For the text-containing cell, return its midpoint in (x, y) coordinate format. 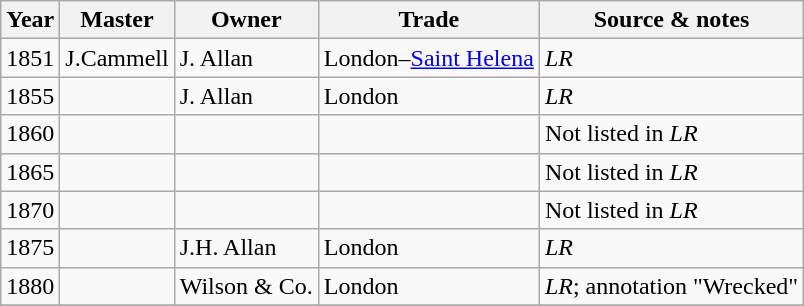
Trade (428, 20)
J.H. Allan (246, 248)
LR; annotation "Wrecked" (671, 286)
J.Cammell (117, 58)
Master (117, 20)
Year (30, 20)
London–Saint Helena (428, 58)
1870 (30, 210)
1865 (30, 172)
1855 (30, 96)
Source & notes (671, 20)
1875 (30, 248)
1880 (30, 286)
1860 (30, 134)
Wilson & Co. (246, 286)
Owner (246, 20)
1851 (30, 58)
